Determine the (x, y) coordinate at the center of the cell enclosing the given text.  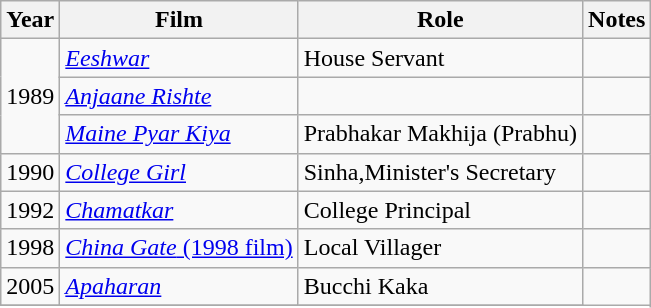
House Servant (440, 58)
Bucchi Kaka (440, 286)
Eeshwar (179, 58)
Year (30, 20)
Chamatkar (179, 210)
Prabhakar Makhija (Prabhu) (440, 134)
1998 (30, 248)
1990 (30, 172)
2005 (30, 286)
Film (179, 20)
College Principal (440, 210)
1992 (30, 210)
Sinha,Minister's Secretary (440, 172)
Local Villager (440, 248)
1989 (30, 96)
Maine Pyar Kiya (179, 134)
College Girl (179, 172)
Anjaane Rishte (179, 96)
China Gate (1998 film) (179, 248)
Role (440, 20)
Apaharan (179, 286)
Notes (617, 20)
